From the cell containing the given text, extract its center point as [x, y] coordinate. 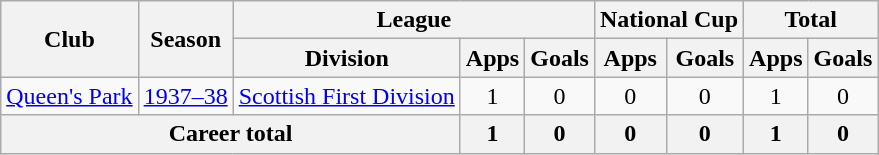
Queen's Park [70, 96]
League [414, 20]
Club [70, 39]
Total [811, 20]
Season [186, 39]
National Cup [668, 20]
1937–38 [186, 96]
Career total [231, 134]
Division [346, 58]
Scottish First Division [346, 96]
